Scan for the cell matching the given text and deliver its (X, Y) coordinate at center. 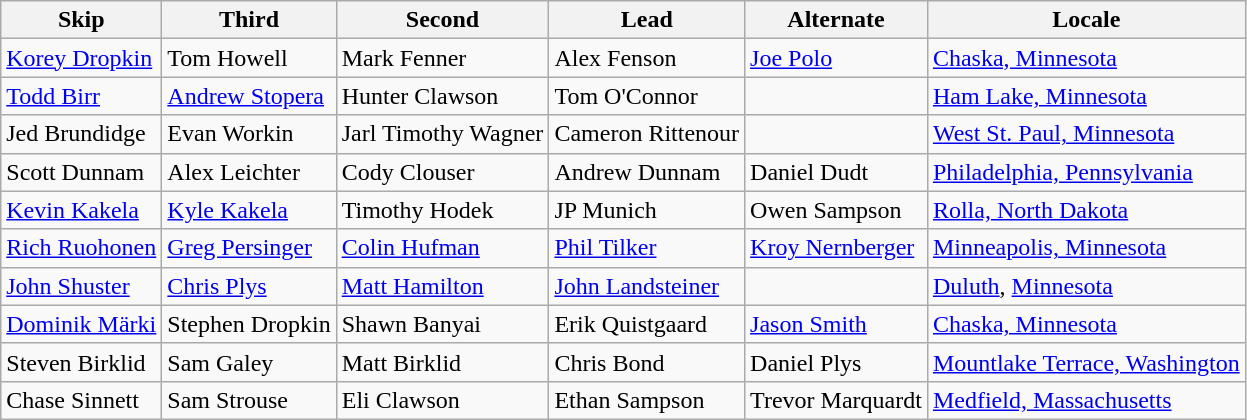
Skip (82, 20)
Tom Howell (249, 58)
Second (442, 20)
Timothy Hodek (442, 210)
Medfield, Massachusetts (1086, 400)
Matt Hamilton (442, 286)
Stephen Dropkin (249, 324)
Andrew Dunnam (647, 172)
Phil Tilker (647, 248)
Mountlake Terrace, Washington (1086, 362)
West St. Paul, Minnesota (1086, 134)
Duluth, Minnesota (1086, 286)
Chris Plys (249, 286)
JP Munich (647, 210)
Cameron Rittenour (647, 134)
Minneapolis, Minnesota (1086, 248)
Chris Bond (647, 362)
Daniel Plys (836, 362)
Jason Smith (836, 324)
Colin Hufman (442, 248)
Trevor Marquardt (836, 400)
Greg Persinger (249, 248)
Kyle Kakela (249, 210)
Kroy Nernberger (836, 248)
Mark Fenner (442, 58)
Matt Birklid (442, 362)
Alex Fenson (647, 58)
Eli Clawson (442, 400)
Locale (1086, 20)
Shawn Banyai (442, 324)
Daniel Dudt (836, 172)
Scott Dunnam (82, 172)
Jed Brundidge (82, 134)
Lead (647, 20)
Todd Birr (82, 96)
Korey Dropkin (82, 58)
Rich Ruohonen (82, 248)
Sam Galey (249, 362)
Evan Workin (249, 134)
Dominik Märki (82, 324)
Tom O'Connor (647, 96)
Chase Sinnett (82, 400)
Andrew Stopera (249, 96)
Rolla, North Dakota (1086, 210)
John Shuster (82, 286)
Sam Strouse (249, 400)
Jarl Timothy Wagner (442, 134)
Owen Sampson (836, 210)
Ethan Sampson (647, 400)
Erik Quistgaard (647, 324)
Alternate (836, 20)
Alex Leichter (249, 172)
Kevin Kakela (82, 210)
John Landsteiner (647, 286)
Cody Clouser (442, 172)
Philadelphia, Pennsylvania (1086, 172)
Third (249, 20)
Hunter Clawson (442, 96)
Steven Birklid (82, 362)
Ham Lake, Minnesota (1086, 96)
Joe Polo (836, 58)
